Return the [x, y] coordinate for the center point of the cell that contains the specified text.  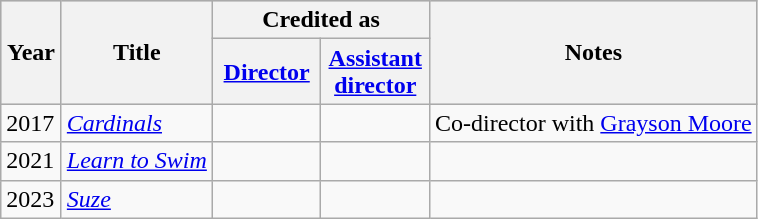
Title [136, 52]
Assistant director [376, 72]
2023 [32, 199]
Co-director with Grayson Moore [594, 123]
Learn to Swim [136, 161]
Notes [594, 52]
Suze [136, 199]
2021 [32, 161]
Year [32, 52]
Credited as [320, 20]
2017 [32, 123]
Cardinals [136, 123]
Director [266, 72]
